Return the (X, Y) coordinate for the center point of the cell that contains the specified text.  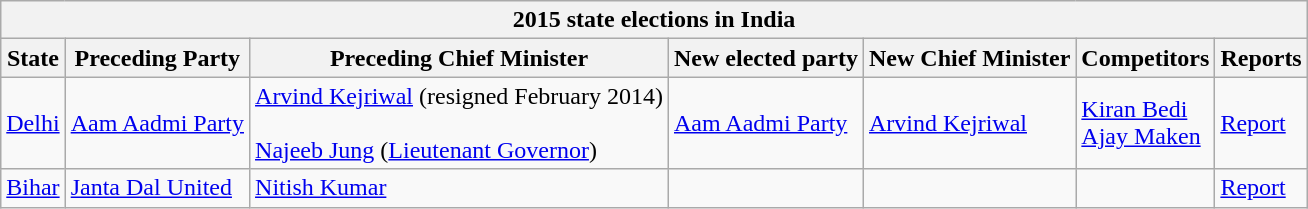
2015 state elections in India (654, 20)
State (33, 58)
New elected party (766, 58)
Bihar (33, 188)
Arvind Kejriwal (969, 123)
Kiran BediAjay Maken (1146, 123)
Preceding Party (157, 58)
Preceding Chief Minister (460, 58)
New Chief Minister (969, 58)
Janta Dal United (157, 188)
Nitish Kumar (460, 188)
Reports (1261, 58)
Arvind Kejriwal (resigned February 2014)Najeeb Jung (Lieutenant Governor) (460, 123)
Delhi (33, 123)
Competitors (1146, 58)
